Capture the cell that displays the provided text and extract its (x, y) central coordinate. 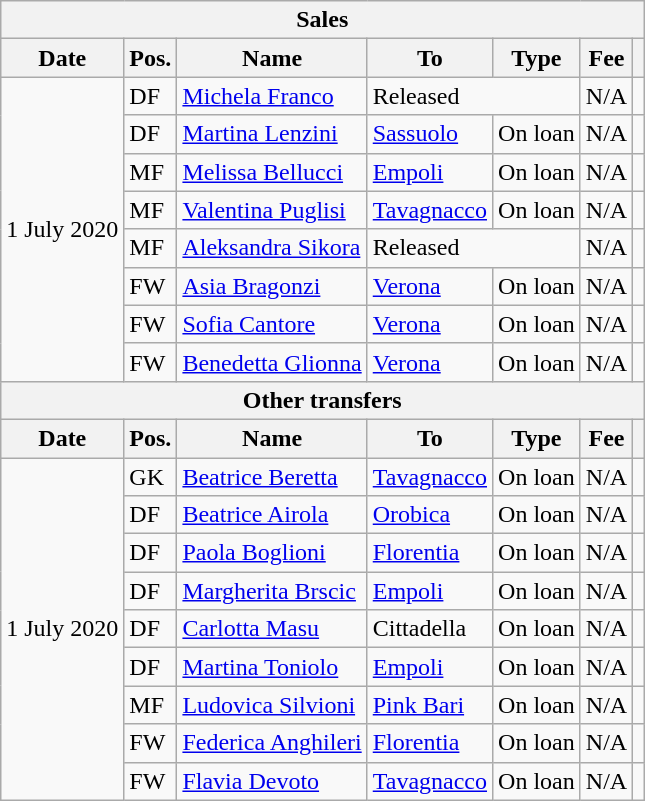
Benedetta Glionna (272, 362)
Beatrice Beretta (272, 477)
Sassuolo (430, 134)
Pink Bari (430, 705)
Sofia Cantore (272, 324)
Michela Franco (272, 96)
Aleksandra Sikora (272, 248)
GK (150, 477)
Melissa Bellucci (272, 172)
Federica Anghileri (272, 743)
Cittadella (430, 629)
Margherita Brscic (272, 591)
Ludovica Silvioni (272, 705)
Other transfers (322, 400)
Martina Toniolo (272, 667)
Paola Boglioni (272, 553)
Sales (322, 20)
Martina Lenzini (272, 134)
Valentina Puglisi (272, 210)
Beatrice Airola (272, 515)
Orobica (430, 515)
Asia Bragonzi (272, 286)
Flavia Devoto (272, 781)
Carlotta Masu (272, 629)
